Scan for the cell matching the given text and deliver its [x, y] coordinate at center. 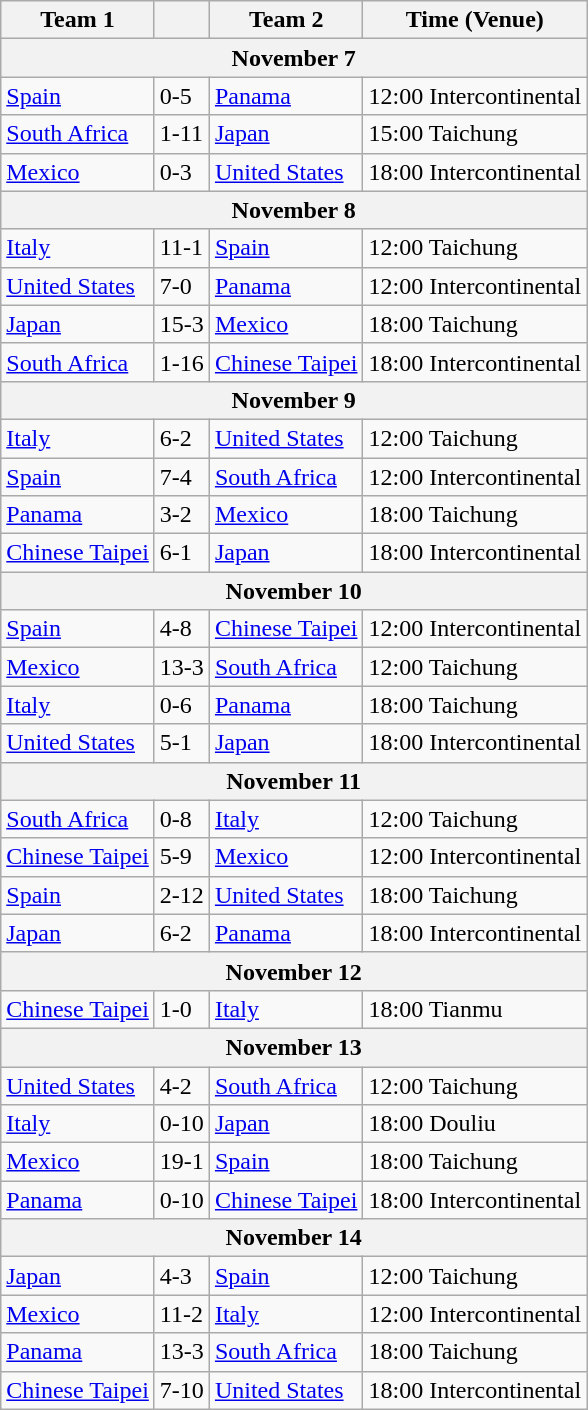
7-10 [182, 1390]
6-1 [182, 553]
Team 1 [78, 20]
November 14 [294, 1238]
15:00 Taichung [475, 134]
November 8 [294, 210]
5-1 [182, 743]
7-0 [182, 286]
18:00 Tianmu [475, 1009]
11-2 [182, 1314]
4-2 [182, 1085]
11-1 [182, 248]
18:00 Douliu [475, 1124]
Time (Venue) [475, 20]
3-2 [182, 515]
4-8 [182, 629]
4-3 [182, 1276]
November 11 [294, 781]
November 13 [294, 1047]
1-0 [182, 1009]
1-16 [182, 362]
7-4 [182, 477]
5-9 [182, 857]
0-3 [182, 172]
November 9 [294, 400]
15-3 [182, 324]
2-12 [182, 895]
November 10 [294, 591]
1-11 [182, 134]
19-1 [182, 1162]
0-5 [182, 96]
Team 2 [286, 20]
0-6 [182, 705]
November 7 [294, 58]
0-8 [182, 819]
November 12 [294, 971]
